Determine the (x, y) coordinate at the center of the cell enclosing the given text.  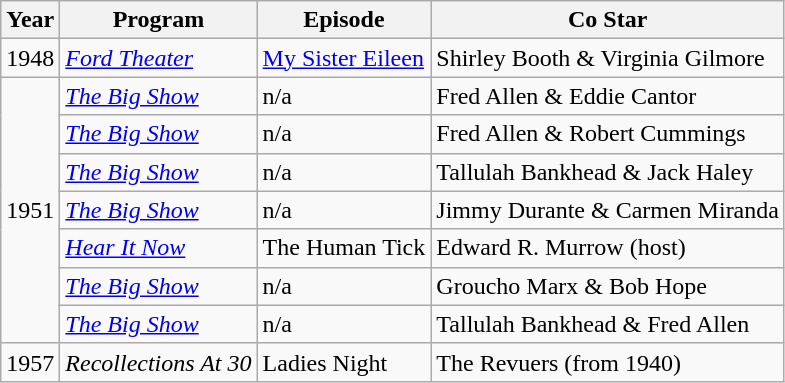
Hear It Now (158, 248)
The Human Tick (344, 248)
Recollections At 30 (158, 362)
My Sister Eileen (344, 58)
Tallulah Bankhead & Fred Allen (608, 324)
1957 (30, 362)
Shirley Booth & Virginia Gilmore (608, 58)
Program (158, 20)
1948 (30, 58)
Tallulah Bankhead & Jack Haley (608, 172)
Ladies Night (344, 362)
Jimmy Durante & Carmen Miranda (608, 210)
Episode (344, 20)
1951 (30, 210)
Edward R. Murrow (host) (608, 248)
Year (30, 20)
Groucho Marx & Bob Hope (608, 286)
Fred Allen & Robert Cummings (608, 134)
Co Star (608, 20)
Ford Theater (158, 58)
Fred Allen & Eddie Cantor (608, 96)
The Revuers (from 1940) (608, 362)
